Output the (X, Y) coordinate of the center of the cell containing the given text.  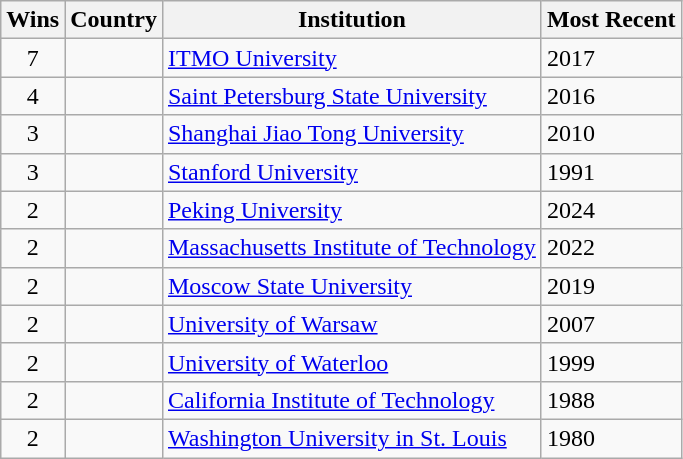
1980 (611, 438)
2017 (611, 58)
1991 (611, 172)
Wins (33, 20)
Moscow State University (352, 286)
4 (33, 96)
Stanford University (352, 172)
Peking University (352, 210)
7 (33, 58)
2019 (611, 286)
Massachusetts Institute of Technology (352, 248)
University of Waterloo (352, 362)
1999 (611, 362)
University of Warsaw (352, 324)
Saint Petersburg State University (352, 96)
Country (114, 20)
Washington University in St. Louis (352, 438)
2022 (611, 248)
1988 (611, 400)
2024 (611, 210)
2007 (611, 324)
California Institute of Technology (352, 400)
2016 (611, 96)
Shanghai Jiao Tong University (352, 134)
ITMO University (352, 58)
Most Recent (611, 20)
2010 (611, 134)
Institution (352, 20)
